Search for the cell housing the specified text and yield its [x, y] center coordinate. 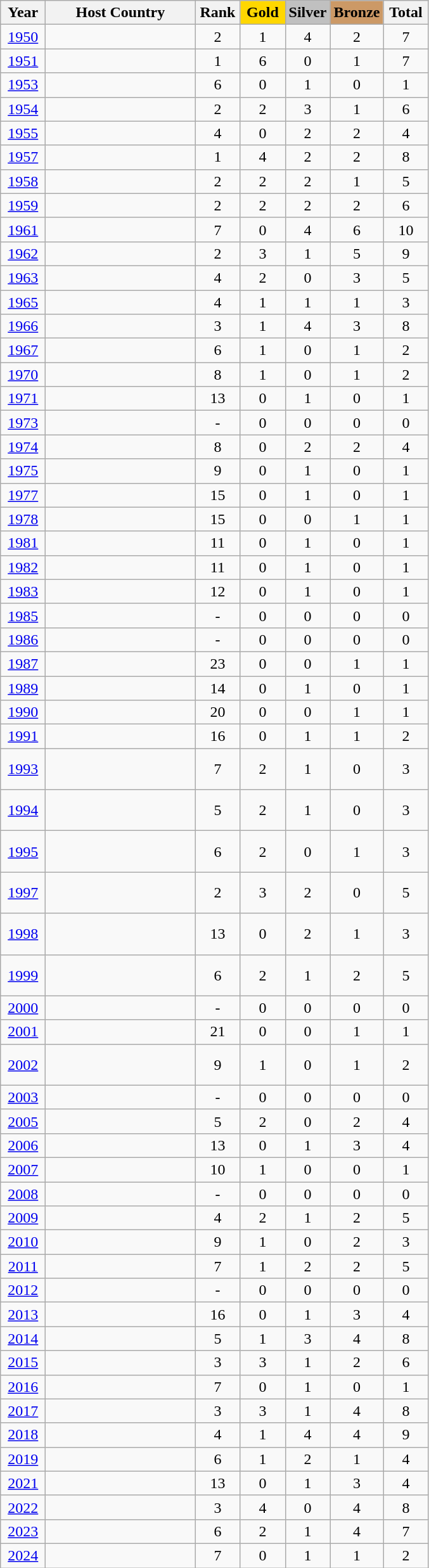
21 [218, 1032]
1975 [23, 471]
2000 [23, 1008]
2023 [23, 1531]
2013 [23, 1314]
2006 [23, 1145]
Year [23, 13]
1966 [23, 326]
2009 [23, 1218]
2001 [23, 1032]
1971 [23, 399]
1950 [23, 37]
1994 [23, 810]
Total [406, 13]
2014 [23, 1339]
2008 [23, 1193]
2022 [23, 1507]
1977 [23, 495]
1983 [23, 591]
1989 [23, 688]
1978 [23, 519]
Rank [218, 13]
1953 [23, 85]
1958 [23, 181]
2002 [23, 1065]
1962 [23, 254]
1961 [23, 229]
2016 [23, 1387]
12 [218, 591]
2011 [23, 1266]
2018 [23, 1435]
1967 [23, 350]
1993 [23, 769]
1974 [23, 447]
23 [218, 664]
2010 [23, 1242]
1965 [23, 302]
1982 [23, 567]
Silver [308, 13]
1991 [23, 736]
1954 [23, 109]
20 [218, 712]
1981 [23, 543]
1999 [23, 975]
2019 [23, 1459]
2007 [23, 1169]
1973 [23, 423]
2012 [23, 1290]
1987 [23, 664]
2017 [23, 1411]
1986 [23, 639]
1998 [23, 934]
1970 [23, 375]
2005 [23, 1121]
2003 [23, 1097]
2021 [23, 1483]
1959 [23, 205]
2015 [23, 1363]
1963 [23, 278]
1955 [23, 133]
1957 [23, 157]
2024 [23, 1555]
Gold [262, 13]
1995 [23, 852]
1951 [23, 61]
1990 [23, 712]
14 [218, 688]
Host Country [120, 13]
1985 [23, 615]
1997 [23, 892]
Bronze [357, 13]
